Search for the cell housing the specified text and yield its [x, y] center coordinate. 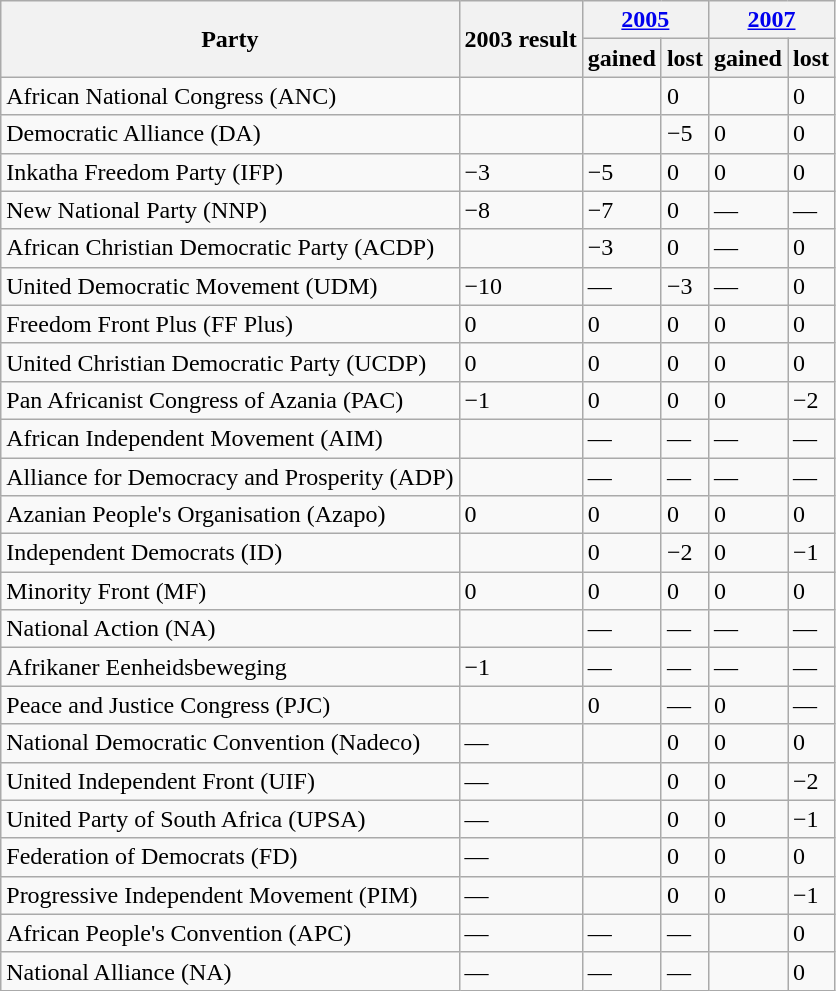
Afrikaner Eenheidsbeweging [230, 667]
−8 [520, 210]
National Alliance (NA) [230, 971]
Minority Front (MF) [230, 591]
2003 result [520, 39]
United Democratic Movement (UDM) [230, 286]
−7 [622, 210]
African Christian Democratic Party (ACDP) [230, 248]
African Independent Movement (AIM) [230, 438]
Alliance for Democracy and Prosperity (ADP) [230, 477]
United Independent Front (UIF) [230, 781]
National Democratic Convention (Nadeco) [230, 743]
Inkatha Freedom Party (IFP) [230, 172]
United Christian Democratic Party (UCDP) [230, 362]
−10 [520, 286]
2005 [645, 20]
Pan Africanist Congress of Azania (PAC) [230, 400]
Federation of Democrats (FD) [230, 857]
Independent Democrats (ID) [230, 553]
2007 [771, 20]
African National Congress (ANC) [230, 96]
Peace and Justice Congress (PJC) [230, 705]
National Action (NA) [230, 629]
Freedom Front Plus (FF Plus) [230, 324]
Progressive Independent Movement (PIM) [230, 895]
African People's Convention (APC) [230, 933]
Party [230, 39]
Democratic Alliance (DA) [230, 134]
New National Party (NNP) [230, 210]
United Party of South Africa (UPSA) [230, 819]
Azanian People's Organisation (Azapo) [230, 515]
